Return the (x, y) coordinate for the center point of the cell that contains the specified text.  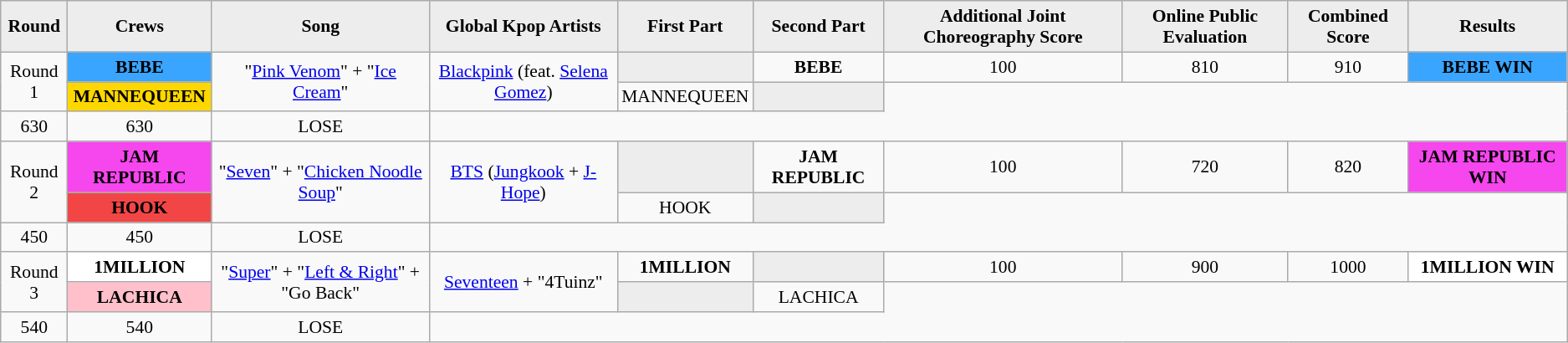
BTS (Jungkook + J-Hope) (524, 182)
Round 1 (34, 82)
810 (1205, 67)
First Part (685, 27)
Second Part (818, 27)
720 (1205, 167)
1000 (1348, 268)
1MILLION WIN (1488, 268)
910 (1348, 67)
Results (1488, 27)
Seventeen + "4Tuinz" (524, 283)
Additional Joint Choreography Score (1004, 27)
"Pink Venom" + "Ice Cream" (321, 82)
JAM REPUBLIC WIN (1488, 167)
BEBE WIN (1488, 67)
Song (321, 27)
820 (1348, 167)
Round 3 (34, 283)
900 (1205, 268)
Blackpink (feat. Selena Gomez) (524, 82)
"Super" + "Left & Right" + "Go Back" (321, 283)
Round (34, 27)
Round 2 (34, 182)
Crews (140, 27)
Global Kpop Artists (524, 27)
"Seven" + "Chicken Noodle Soup" (321, 182)
Combined Score (1348, 27)
Online Public Evaluation (1205, 27)
